From the cell containing the given text, extract its center point as (X, Y) coordinate. 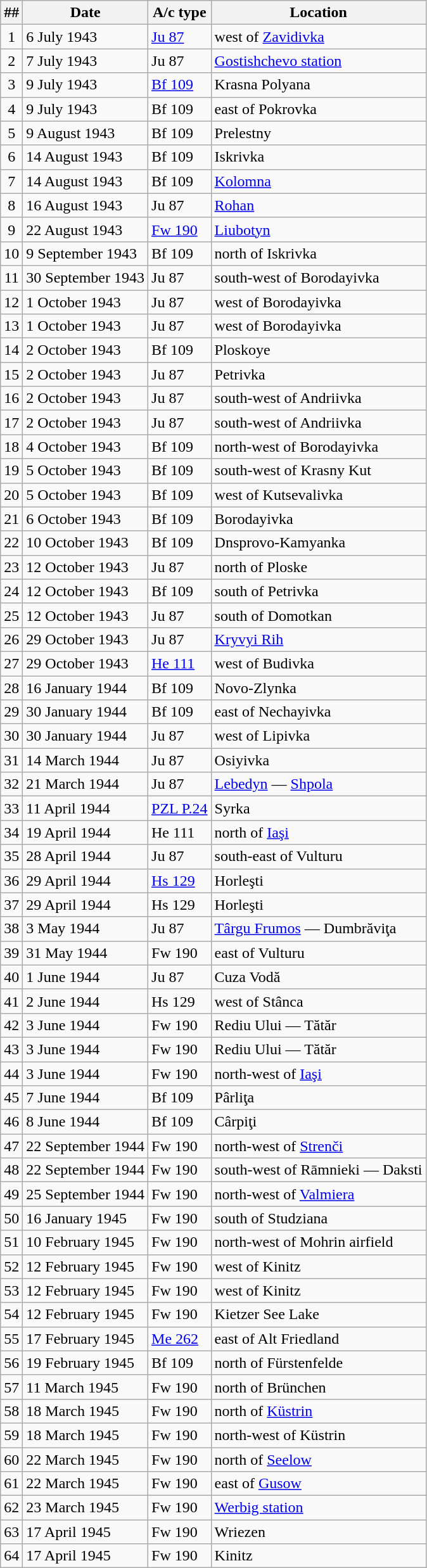
10 February 1945 (86, 1242)
10 (11, 253)
Cuza Vodă (318, 977)
24 (11, 591)
42 (11, 1025)
Gostishchevo station (318, 61)
west of Lipivka (318, 736)
50 (11, 1218)
Location (318, 13)
Kryvyi Rih (318, 639)
17 February 1945 (86, 1339)
14 (11, 350)
52 (11, 1266)
6 July 1943 (86, 37)
east of Pokrovka (318, 109)
63 (11, 1532)
26 (11, 639)
5 (11, 133)
10 October 1943 (86, 543)
39 (11, 953)
27 (11, 663)
Pârliţa (318, 1098)
2 June 1944 (86, 1001)
16 January 1945 (86, 1218)
64 (11, 1556)
30 (11, 736)
Kolomna (318, 181)
33 (11, 808)
23 (11, 567)
2 (11, 61)
north of Brünchen (318, 1387)
8 June 1944 (86, 1122)
49 (11, 1194)
19 (11, 471)
west of Kutsevalivka (318, 495)
6 October 1943 (86, 519)
4 (11, 109)
Dnsprovo-Kamyanka (318, 543)
south-west of Rāmnieki — Daksti (318, 1170)
Syrka (318, 808)
south of Petrivka (318, 591)
43 (11, 1049)
Liubotyn (318, 229)
Me 262 (180, 1339)
Iskrivka (318, 157)
Osiyivka (318, 760)
A/c type (180, 13)
41 (11, 1001)
25 (11, 615)
9 September 1943 (86, 253)
18 (11, 447)
east of Vulturu (318, 953)
north-west of Strenči (318, 1146)
Wriezen (318, 1532)
11 (11, 277)
8 (11, 205)
Date (86, 13)
3 May 1944 (86, 929)
25 September 1944 (86, 1194)
20 (11, 495)
11 April 1944 (86, 808)
60 (11, 1459)
6 (11, 157)
22 August 1943 (86, 229)
north of Ploske (318, 567)
south-east of Vulturu (318, 857)
north of Küstrin (318, 1411)
Krasna Polyana (318, 85)
east of Gusow (318, 1484)
4 October 1943 (86, 447)
east of Nechayivka (318, 712)
1 (11, 37)
9 (11, 229)
30 September 1943 (86, 277)
13 (11, 326)
23 March 1945 (86, 1508)
55 (11, 1339)
48 (11, 1170)
51 (11, 1242)
west of Budivka (318, 663)
54 (11, 1315)
7 June 1944 (86, 1098)
29 (11, 712)
Petrivka (318, 374)
north of Iskrivka (318, 253)
19 April 1944 (86, 832)
21 (11, 519)
## (11, 13)
36 (11, 881)
14 March 1944 (86, 760)
Prelestny (318, 133)
9 August 1943 (86, 133)
47 (11, 1146)
north of Seelow (318, 1459)
Borodayivka (318, 519)
1 June 1944 (86, 977)
31 (11, 760)
12 (11, 302)
south of Studziana (318, 1218)
Novo-Zlynka (318, 687)
15 (11, 374)
north of Fürstenfelde (318, 1363)
7 July 1943 (86, 61)
Kinitz (318, 1556)
57 (11, 1387)
north-west of Mohrin airfield (318, 1242)
38 (11, 929)
16 August 1943 (86, 205)
7 (11, 181)
16 (11, 398)
PZL P.24 (180, 808)
28 April 1944 (86, 857)
62 (11, 1508)
37 (11, 905)
34 (11, 832)
53 (11, 1291)
south-west of Krasny Kut (318, 471)
35 (11, 857)
Cârpiţi (318, 1122)
19 February 1945 (86, 1363)
Lebedyn — Shpola (318, 784)
Ploskoye (318, 350)
north of Iaşi (318, 832)
16 January 1944 (86, 687)
south-west of Borodayivka (318, 277)
45 (11, 1098)
28 (11, 687)
north-west of Borodayivka (318, 447)
north-west of Valmiera (318, 1194)
59 (11, 1435)
3 (11, 85)
west of Stânca (318, 1001)
south of Domotkan (318, 615)
Rohan (318, 205)
21 March 1944 (86, 784)
46 (11, 1122)
44 (11, 1074)
north-west of Küstrin (318, 1435)
east of Alt Friedland (318, 1339)
56 (11, 1363)
north-west of Iaşi (318, 1074)
31 May 1944 (86, 953)
west of Zavidivka (318, 37)
40 (11, 977)
32 (11, 784)
22 (11, 543)
Târgu Frumos — Dumbrăviţa (318, 929)
11 March 1945 (86, 1387)
58 (11, 1411)
Kietzer See Lake (318, 1315)
Werbig station (318, 1508)
61 (11, 1484)
17 (11, 423)
